Capture the cell that displays the provided text and extract its [X, Y] central coordinate. 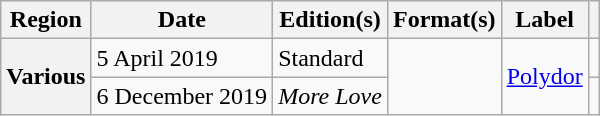
Date [182, 20]
Standard [330, 58]
Edition(s) [330, 20]
Polydor [544, 77]
5 April 2019 [182, 58]
Format(s) [444, 20]
Label [544, 20]
6 December 2019 [182, 96]
Region [46, 20]
Various [46, 77]
More Love [330, 96]
